Determine the [X, Y] coordinate at the center of the cell enclosing the given text.  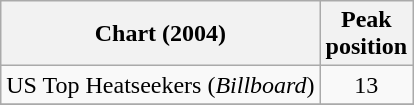
US Top Heatseekers (Billboard) [160, 85]
13 [366, 85]
Peakposition [366, 34]
Chart (2004) [160, 34]
